Scan for the cell matching the given text and deliver its (X, Y) coordinate at center. 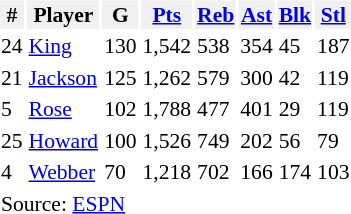
125 (120, 77)
42 (294, 77)
Pts (167, 14)
300 (256, 77)
130 (120, 46)
25 (12, 140)
4 (12, 172)
70 (120, 172)
# (12, 14)
Rose (64, 109)
579 (216, 77)
103 (334, 172)
1,262 (167, 77)
166 (256, 172)
702 (216, 172)
102 (120, 109)
749 (216, 140)
1,542 (167, 46)
56 (294, 140)
202 (256, 140)
Reb (216, 14)
538 (216, 46)
79 (334, 140)
King (64, 46)
354 (256, 46)
29 (294, 109)
21 (12, 77)
Player (64, 14)
1,526 (167, 140)
G (120, 14)
100 (120, 140)
174 (294, 172)
Blk (294, 14)
477 (216, 109)
1,218 (167, 172)
Webber (64, 172)
1,788 (167, 109)
Ast (256, 14)
Jackson (64, 77)
5 (12, 109)
401 (256, 109)
45 (294, 46)
187 (334, 46)
Stl (334, 14)
24 (12, 46)
Howard (64, 140)
